Pinpoint the cell where the given text exists, returning its (x, y) midpoint coordinate. 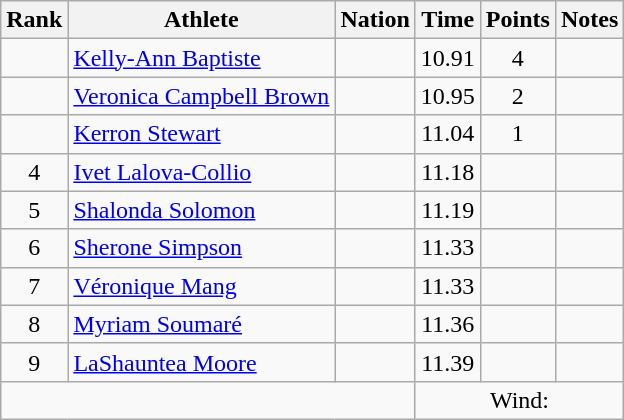
Ivet Lalova-Collio (202, 172)
Nation (375, 20)
Kerron Stewart (202, 134)
Kelly-Ann Baptiste (202, 58)
6 (34, 248)
8 (34, 324)
11.19 (448, 210)
Véronique Mang (202, 286)
Veronica Campbell Brown (202, 96)
Sherone Simpson (202, 248)
11.04 (448, 134)
10.95 (448, 96)
2 (518, 96)
Wind: (520, 400)
LaShauntea Moore (202, 362)
Shalonda Solomon (202, 210)
1 (518, 134)
Points (518, 20)
11.39 (448, 362)
Time (448, 20)
11.36 (448, 324)
5 (34, 210)
10.91 (448, 58)
Notes (589, 20)
Rank (34, 20)
Myriam Soumaré (202, 324)
9 (34, 362)
11.18 (448, 172)
Athlete (202, 20)
7 (34, 286)
